Capture the cell that displays the provided text and extract its (X, Y) central coordinate. 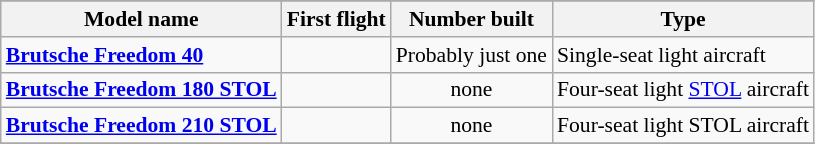
Probably just one (472, 55)
Model name (142, 19)
First flight (336, 19)
Brutsche Freedom 40 (142, 55)
Brutsche Freedom 180 STOL (142, 90)
Brutsche Freedom 210 STOL (142, 126)
Type (683, 19)
Number built (472, 19)
Single-seat light aircraft (683, 55)
